Output the [x, y] coordinate of the center of the cell containing the given text.  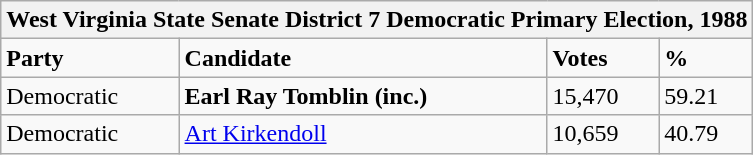
59.21 [706, 96]
Party [90, 58]
40.79 [706, 134]
Earl Ray Tomblin (inc.) [363, 96]
Candidate [363, 58]
10,659 [603, 134]
Art Kirkendoll [363, 134]
% [706, 58]
Votes [603, 58]
15,470 [603, 96]
West Virginia State Senate District 7 Democratic Primary Election, 1988 [377, 20]
